Return (x, y) of the center of cell containing provided text 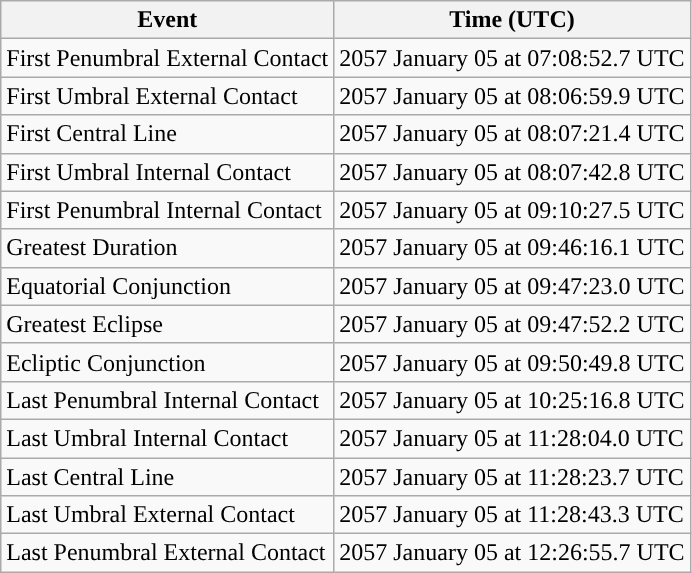
2057 January 05 at 11:28:04.0 UTC (512, 438)
2057 January 05 at 08:06:59.9 UTC (512, 96)
2057 January 05 at 12:26:55.7 UTC (512, 553)
2057 January 05 at 09:46:16.1 UTC (512, 248)
2057 January 05 at 08:07:21.4 UTC (512, 134)
Last Umbral Internal Contact (168, 438)
First Penumbral Internal Contact (168, 210)
Last Penumbral External Contact (168, 553)
First Umbral Internal Contact (168, 172)
2057 January 05 at 09:47:23.0 UTC (512, 286)
First Central Line (168, 134)
2057 January 05 at 09:47:52.2 UTC (512, 324)
2057 January 05 at 07:08:52.7 UTC (512, 58)
Ecliptic Conjunction (168, 362)
Last Penumbral Internal Contact (168, 400)
Event (168, 20)
Last Central Line (168, 477)
First Penumbral External Contact (168, 58)
Greatest Eclipse (168, 324)
Greatest Duration (168, 248)
2057 January 05 at 09:10:27.5 UTC (512, 210)
2057 January 05 at 10:25:16.8 UTC (512, 400)
2057 January 05 at 09:50:49.8 UTC (512, 362)
2057 January 05 at 11:28:43.3 UTC (512, 515)
2057 January 05 at 08:07:42.8 UTC (512, 172)
Last Umbral External Contact (168, 515)
First Umbral External Contact (168, 96)
Time (UTC) (512, 20)
2057 January 05 at 11:28:23.7 UTC (512, 477)
Equatorial Conjunction (168, 286)
